Extract the [x, y] coordinate from the center of the cell holding the provided text.  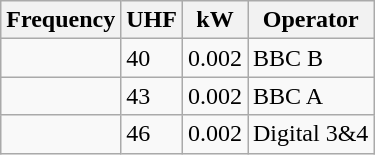
43 [152, 96]
BBC A [311, 96]
Operator [311, 20]
UHF [152, 20]
46 [152, 134]
Frequency [61, 20]
kW [214, 20]
Digital 3&4 [311, 134]
40 [152, 58]
BBC B [311, 58]
